Determine the [X, Y] coordinate at the center of the cell enclosing the given text.  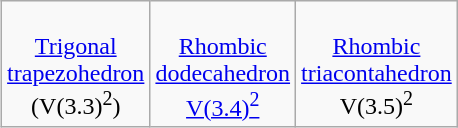
Trigonal trapezohedron(V(3.3)2) [76, 64]
Rhombic dodecahedronV(3.4)2 [223, 64]
Rhombic triacontahedronV(3.5)2 [377, 64]
